Return [X, Y] of the center of cell containing provided text 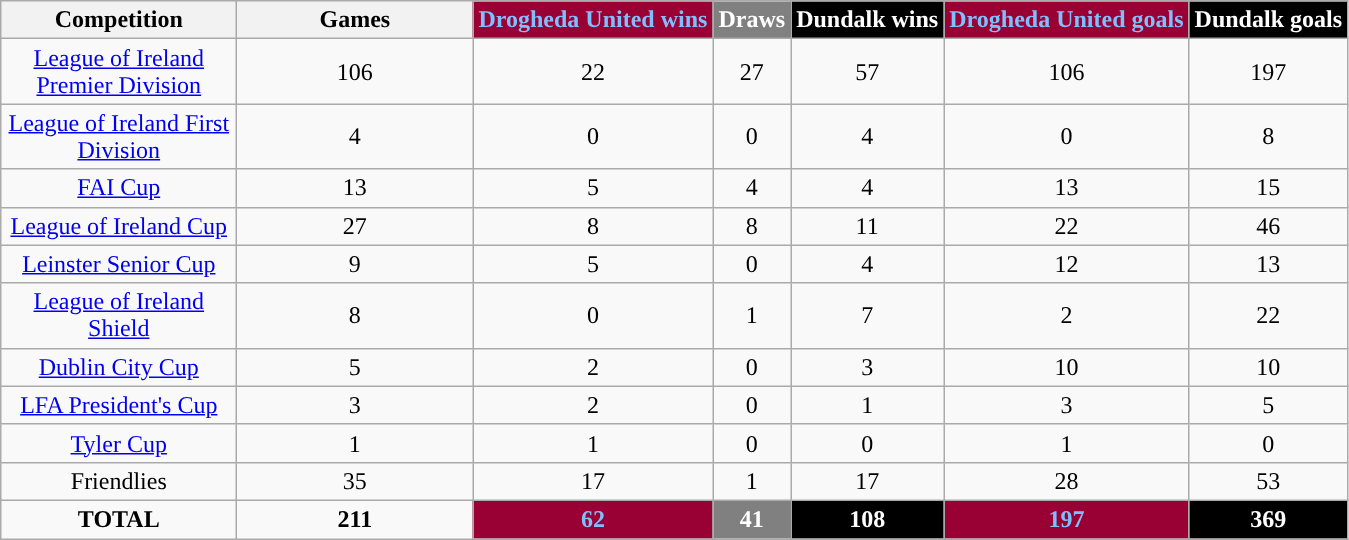
12 [1066, 264]
46 [1268, 226]
TOTAL [119, 519]
41 [752, 519]
7 [868, 316]
57 [868, 72]
108 [868, 519]
Games [355, 20]
Drogheda United wins [593, 20]
Draws [752, 20]
Dundalk goals [1268, 20]
211 [355, 519]
Drogheda United goals [1066, 20]
Competition [119, 20]
FAI Cup [119, 188]
Friendlies [119, 481]
LFA President's Cup [119, 405]
League of Ireland Premier Division [119, 72]
53 [1268, 481]
62 [593, 519]
15 [1268, 188]
League of Ireland Cup [119, 226]
Dublin City Cup [119, 367]
369 [1268, 519]
28 [1066, 481]
League of Ireland First Division [119, 136]
11 [868, 226]
Dundalk wins [868, 20]
Leinster Senior Cup [119, 264]
Tyler Cup [119, 443]
9 [355, 264]
League of Ireland Shield [119, 316]
35 [355, 481]
